Determine the (X, Y) coordinate at the center of the cell enclosing the given text.  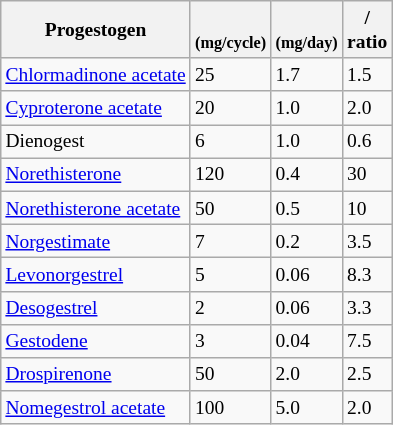
25 (230, 74)
Cyproterone acetate (96, 108)
0.5 (307, 208)
Norethisterone (96, 174)
1.5 (366, 74)
Drospirenone (96, 374)
1.7 (307, 74)
10 (366, 208)
Gestodene (96, 340)
8.3 (366, 274)
/ratio (366, 30)
Dienogest (96, 142)
Chlormadinone acetate (96, 74)
0.04 (307, 340)
100 (230, 408)
20 (230, 108)
Desogestrel (96, 308)
7 (230, 240)
Norgestimate (96, 240)
Nomegestrol acetate (96, 408)
5.0 (307, 408)
Progestogen (96, 30)
2.5 (366, 374)
(mg/day) (307, 30)
Norethisterone acetate (96, 208)
3.3 (366, 308)
0.2 (307, 240)
3 (230, 340)
30 (366, 174)
120 (230, 174)
3.5 (366, 240)
2 (230, 308)
0.4 (307, 174)
(mg/cycle) (230, 30)
5 (230, 274)
Levonorgestrel (96, 274)
6 (230, 142)
0.6 (366, 142)
7.5 (366, 340)
